Locate the cell with the specified text and output its [X, Y] center coordinate. 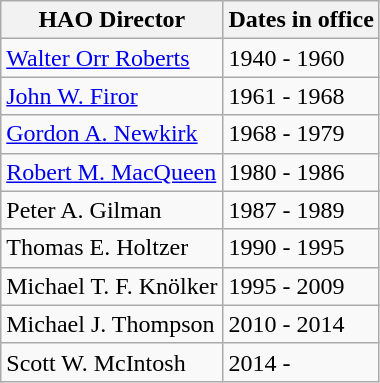
1968 - 1979 [301, 134]
1980 - 1986 [301, 172]
1987 - 1989 [301, 210]
Gordon A. Newkirk [112, 134]
2010 - 2014 [301, 324]
1961 - 1968 [301, 96]
2014 - [301, 362]
Michael T. F. Knölker [112, 286]
Scott W. McIntosh [112, 362]
Robert M. MacQueen [112, 172]
1990 - 1995 [301, 248]
1940 - 1960 [301, 58]
HAO Director [112, 20]
John W. Firor [112, 96]
Michael J. Thompson [112, 324]
1995 - 2009 [301, 286]
Peter A. Gilman [112, 210]
Dates in office [301, 20]
Thomas E. Holtzer [112, 248]
Walter Orr Roberts [112, 58]
